Provide the (X, Y) coordinate of the cell's center where the given text is located.  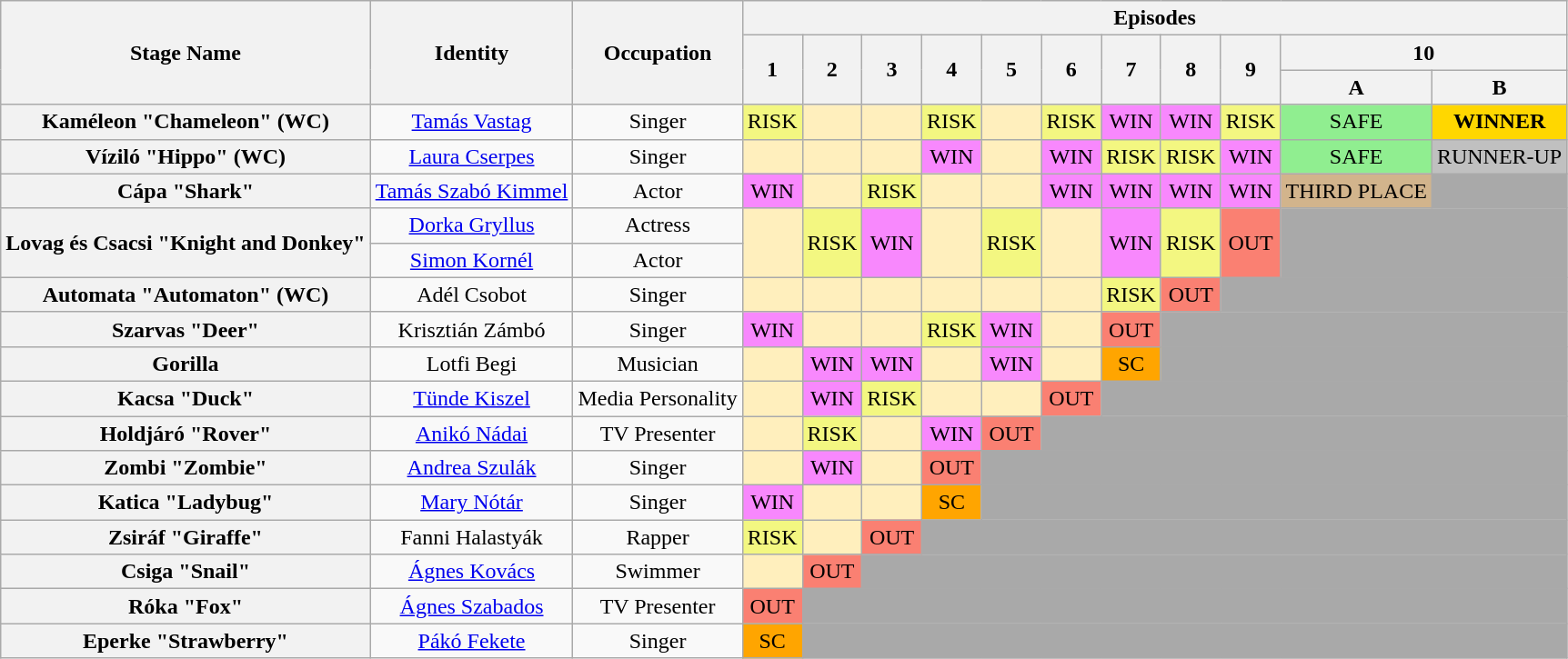
Ágnes Kovács (471, 572)
Csiga "Snail" (186, 572)
Holdjáró "Rover" (186, 434)
Media Personality (658, 398)
Laura Cserpes (471, 156)
Lotfi Begi (471, 364)
7 (1131, 70)
Andrea Szulák (471, 468)
Ágnes Szabados (471, 606)
5 (1011, 70)
1 (772, 70)
WINNER (1499, 122)
Kaméleon "Chameleon" (WC) (186, 122)
Eperke "Strawberry" (186, 641)
Zsiráf "Giraffe" (186, 537)
Occupation (658, 53)
Cápa "Shark" (186, 191)
4 (951, 70)
Fanni Halastyák (471, 537)
Rapper (658, 537)
Szarvas "Deer" (186, 329)
Gorilla (186, 364)
Krisztián Zámbó (471, 329)
Róka "Fox" (186, 606)
6 (1071, 70)
Simon Kornél (471, 260)
2 (832, 70)
8 (1191, 70)
THIRD PLACE (1356, 191)
Víziló "Hippo" (WC) (186, 156)
Katica "Ladybug" (186, 503)
Musician (658, 364)
Stage Name (186, 53)
9 (1251, 70)
A (1356, 87)
B (1499, 87)
Automata "Automaton" (WC) (186, 295)
Identity (471, 53)
Kacsa "Duck" (186, 398)
10 (1424, 53)
Adél Csobot (471, 295)
Pákó Fekete (471, 641)
3 (892, 70)
Actress (658, 225)
Lovag és Csacsi "Knight and Donkey" (186, 243)
Tamás Szabó Kimmel (471, 191)
Tamás Vastag (471, 122)
Tünde Kiszel (471, 398)
RUNNER-UP (1499, 156)
Swimmer (658, 572)
Anikó Nádai (471, 434)
Episodes (1154, 18)
Mary Nótár (471, 503)
Dorka Gryllus (471, 225)
Zombi "Zombie" (186, 468)
